Locate the cell with the specified text and output its (X, Y) center coordinate. 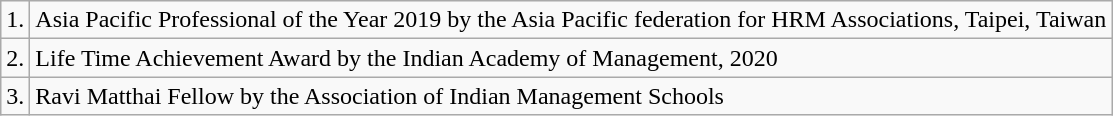
1. (16, 20)
Asia Pacific Professional of the Year 2019 by the Asia Pacific federation for HRM Associations, Taipei, Taiwan (571, 20)
3. (16, 96)
Life Time Achievement Award by the Indian Academy of Management, 2020 (571, 58)
2. (16, 58)
Ravi Matthai Fellow by the Association of Indian Management Schools (571, 96)
